Identify which cell holds the provided text, then report its (X, Y) central coordinate. 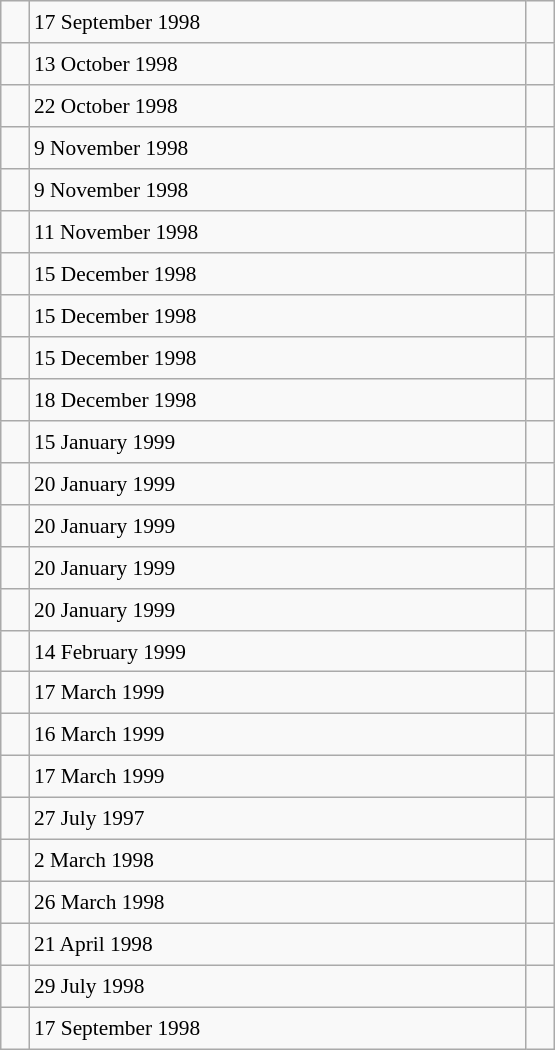
26 March 1998 (278, 903)
15 January 1999 (278, 441)
29 July 1998 (278, 986)
22 October 1998 (278, 106)
11 November 1998 (278, 232)
14 February 1999 (278, 651)
27 July 1997 (278, 819)
13 October 1998 (278, 64)
21 April 1998 (278, 945)
2 March 1998 (278, 861)
16 March 1999 (278, 735)
18 December 1998 (278, 399)
